Scan for the cell matching the given text and deliver its (X, Y) coordinate at center. 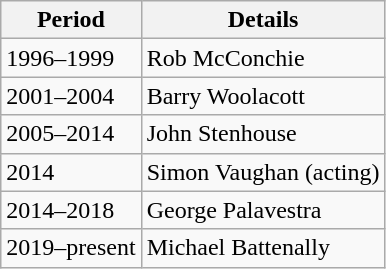
Rob McConchie (263, 58)
Simon Vaughan (acting) (263, 172)
George Palavestra (263, 210)
Details (263, 20)
1996–1999 (71, 58)
2019–present (71, 248)
Period (71, 20)
Barry Woolacott (263, 96)
2014 (71, 172)
John Stenhouse (263, 134)
2001–2004 (71, 96)
2014–2018 (71, 210)
2005–2014 (71, 134)
Michael Battenally (263, 248)
